Pinpoint the cell where the given text exists, returning its [X, Y] midpoint coordinate. 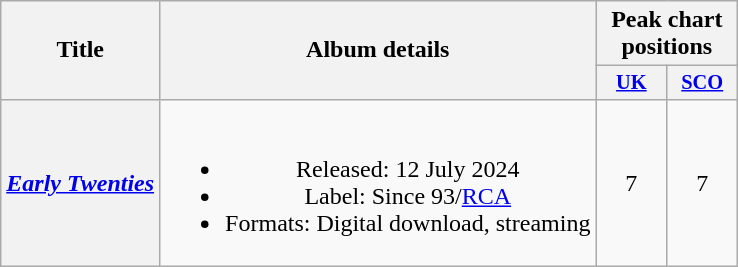
SCO [702, 83]
Title [80, 50]
Released: 12 July 2024Label: Since 93/RCAFormats: Digital download, streaming [378, 182]
Album details [378, 50]
UK [632, 83]
Peak chart positions [667, 34]
Early Twenties [80, 182]
